Return (x, y) of the center of cell containing provided text 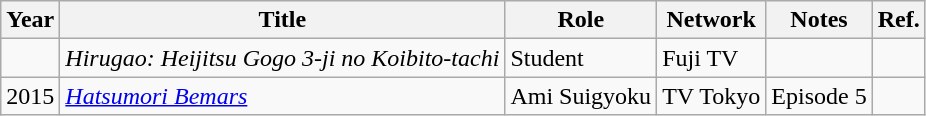
Network (712, 20)
Episode 5 (819, 96)
Ami Suigyoku (581, 96)
Student (581, 58)
2015 (30, 96)
Fuji TV (712, 58)
TV Tokyo (712, 96)
Title (282, 20)
Year (30, 20)
Hatsumori Bemars (282, 96)
Hirugao: Heijitsu Gogo 3-ji no Koibito-tachi (282, 58)
Ref. (898, 20)
Notes (819, 20)
Role (581, 20)
